Output the [X, Y] coordinate of the center of the cell containing the given text.  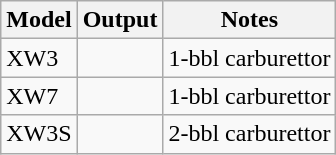
Output [120, 20]
Notes [250, 20]
XW3S [39, 134]
XW3 [39, 58]
Model [39, 20]
2-bbl carburettor [250, 134]
XW7 [39, 96]
